Output the [X, Y] coordinate of the center of the cell containing the given text.  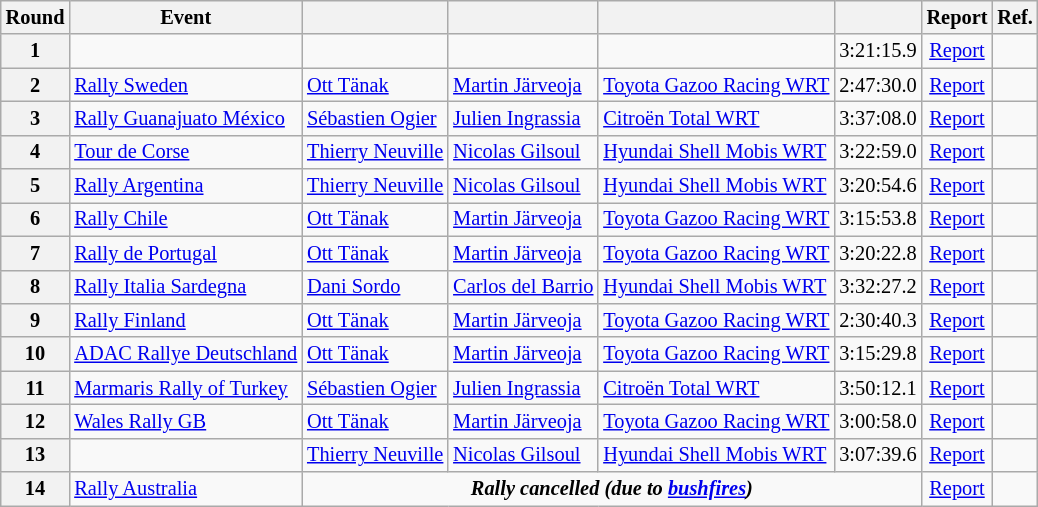
ADAC Rallye Deutschland [186, 354]
Rally Chile [186, 219]
Ref. [1014, 17]
2 [36, 85]
3:20:54.6 [878, 186]
8 [36, 287]
2:30:40.3 [878, 320]
Event [186, 17]
3:50:12.1 [878, 388]
3:32:27.2 [878, 287]
5 [36, 186]
11 [36, 388]
13 [36, 455]
Marmaris Rally of Turkey [186, 388]
3:20:22.8 [878, 253]
4 [36, 152]
Dani Sordo [375, 287]
3:22:59.0 [878, 152]
3:21:15.9 [878, 51]
Rally Sweden [186, 85]
1 [36, 51]
7 [36, 253]
3:37:08.0 [878, 118]
Round [36, 17]
2:47:30.0 [878, 85]
3:00:58.0 [878, 421]
Rally Italia Sardegna [186, 287]
3:15:53.8 [878, 219]
Rally de Portugal [186, 253]
9 [36, 320]
6 [36, 219]
Rally Guanajuato México [186, 118]
Carlos del Barrio [523, 287]
3:15:29.8 [878, 354]
12 [36, 421]
3 [36, 118]
10 [36, 354]
Rally Finland [186, 320]
14 [36, 489]
3:07:39.6 [878, 455]
Rally Australia [186, 489]
Rally Argentina [186, 186]
Rally cancelled (due to bushfires) [612, 489]
Wales Rally GB [186, 421]
Tour de Corse [186, 152]
